Return (x, y) of the center of cell containing provided text 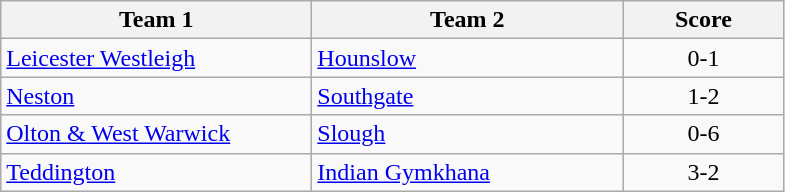
Indian Gymkhana (468, 172)
Hounslow (468, 58)
Team 1 (156, 20)
Slough (468, 134)
0-1 (704, 58)
Leicester Westleigh (156, 58)
0-6 (704, 134)
Southgate (468, 96)
Olton & West Warwick (156, 134)
Team 2 (468, 20)
Neston (156, 96)
1-2 (704, 96)
3-2 (704, 172)
Score (704, 20)
Teddington (156, 172)
